Provide the [x, y] coordinate of the cell's center where the given text is located.  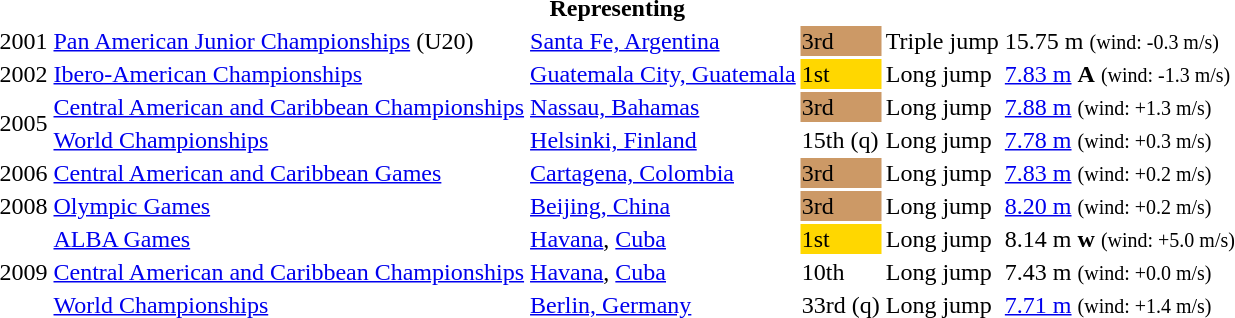
Triple jump [942, 41]
Nassau, Bahamas [664, 107]
Central American and Caribbean Games [289, 173]
Ibero-American Championships [289, 74]
Guatemala City, Guatemala [664, 74]
10th [840, 272]
World Championships [289, 140]
Olympic Games [289, 206]
Cartagena, Colombia [664, 173]
Helsinki, Finland [664, 140]
15th (q) [840, 140]
ALBA Games [289, 239]
Santa Fe, Argentina [664, 41]
Beijing, China [664, 206]
Pan American Junior Championships (U20) [289, 41]
